Detect which cell encompasses the target text, then output its (x, y) center coordinate. 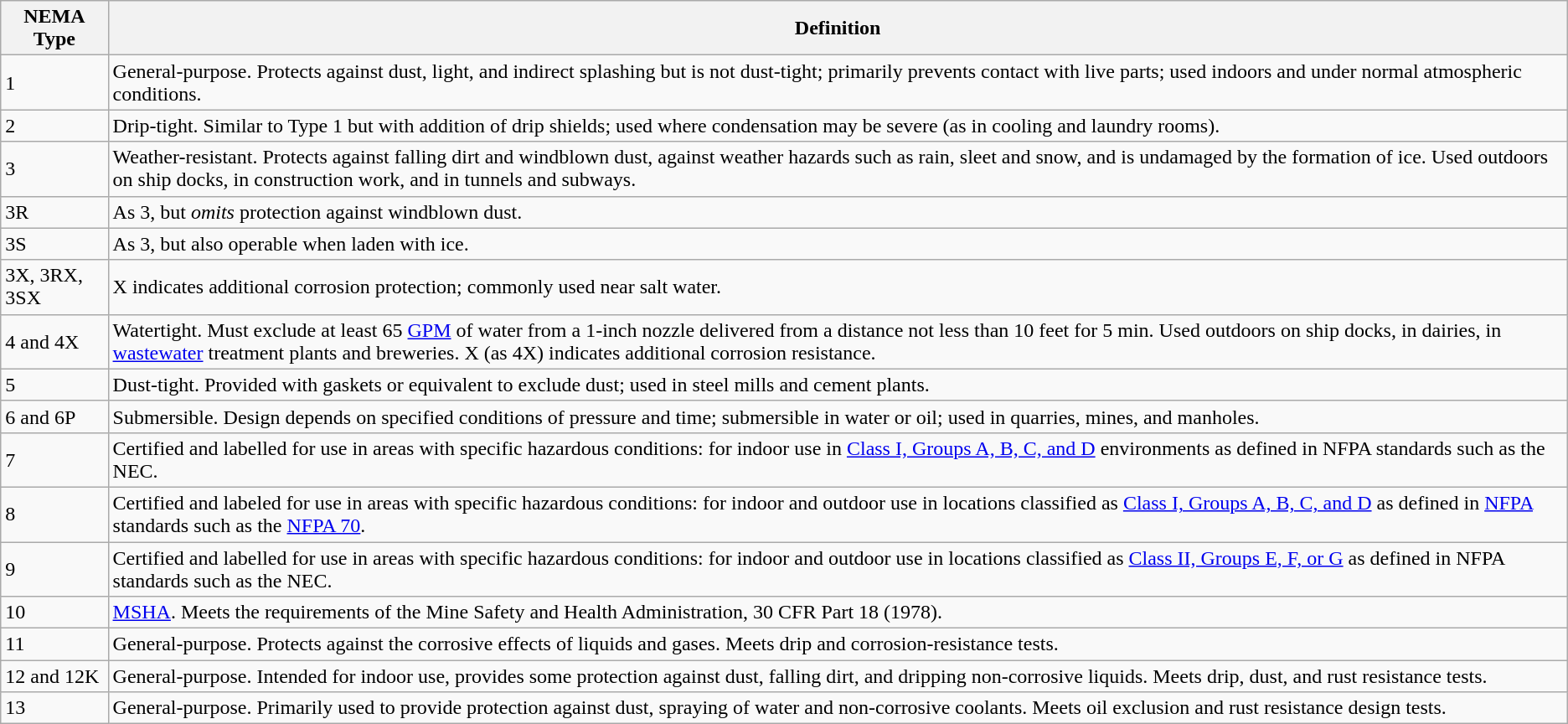
Submersible. Design depends on specified conditions of pressure and time; submersible in water or oil; used in quarries, mines, and manholes. (838, 416)
3 (54, 169)
7 (54, 459)
1 (54, 82)
13 (54, 708)
12 and 12K (54, 676)
4 and 4X (54, 342)
General-purpose. Protects against the corrosive effects of liquids and gases. Meets drip and corrosion-resistance tests. (838, 644)
9 (54, 568)
Definition (838, 28)
5 (54, 385)
NEMA Type (54, 28)
As 3, but omits protection against windblown dust. (838, 212)
10 (54, 613)
3R (54, 212)
MSHA. Meets the requirements of the Mine Safety and Health Administration, 30 CFR Part 18 (1978). (838, 613)
X indicates additional corrosion protection; commonly used near salt water. (838, 287)
11 (54, 644)
Dust-tight. Provided with gaskets or equivalent to exclude dust; used in steel mills and cement plants. (838, 385)
6 and 6P (54, 416)
As 3, but also operable when laden with ice. (838, 244)
2 (54, 126)
8 (54, 515)
3X, 3RX, 3SX (54, 287)
Drip-tight. Similar to Type 1 but with addition of drip shields; used where condensation may be severe (as in cooling and laundry rooms). (838, 126)
3S (54, 244)
